Detect which cell encompasses the target text, then output its (x, y) center coordinate. 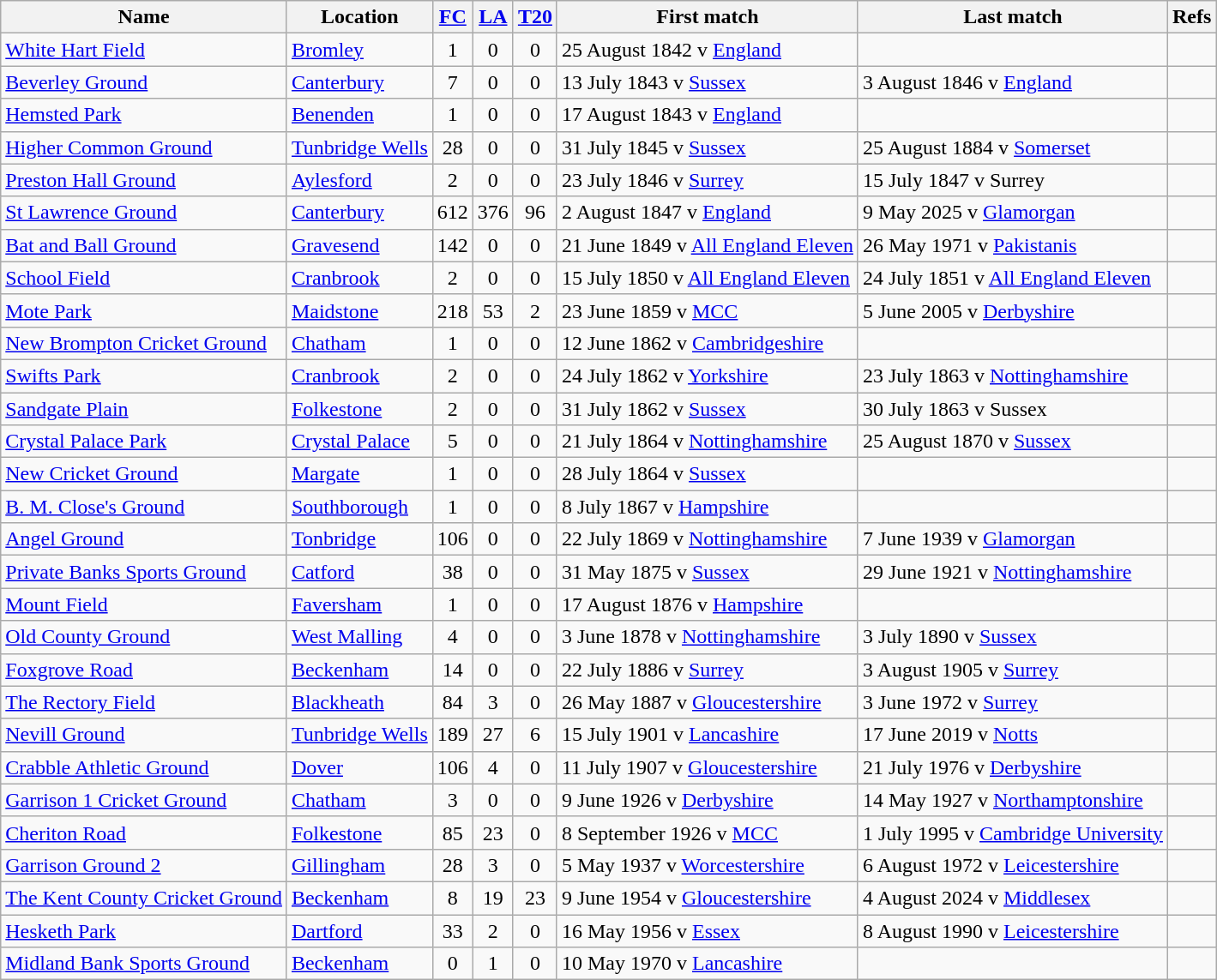
23 July 1846 v Surrey (707, 180)
The Kent County Cricket Ground (144, 898)
Bat and Ball Ground (144, 245)
Cheriton Road (144, 833)
25 August 1842 v England (707, 50)
Faversham (359, 604)
Bromley (359, 50)
Midland Bank Sports Ground (144, 964)
Benenden (359, 115)
14 (453, 670)
17 August 1876 v Hampshire (707, 604)
Old County Ground (144, 637)
31 May 1875 v Sussex (707, 572)
9 June 1954 v Gloucestershire (707, 898)
Sandgate Plain (144, 409)
First match (707, 17)
31 July 1845 v Sussex (707, 147)
29 June 1921 v Nottinghamshire (1012, 572)
25 August 1884 v Somerset (1012, 147)
15 July 1850 v All England Eleven (707, 278)
16 May 1956 v Essex (707, 930)
1 July 1995 v Cambridge University (1012, 833)
15 July 1901 v Lancashire (707, 735)
Aylesford (359, 180)
Maidstone (359, 310)
22 July 1886 v Surrey (707, 670)
Dartford (359, 930)
17 June 2019 v Notts (1012, 735)
85 (453, 833)
Location (359, 17)
13 July 1843 v Sussex (707, 82)
B. M. Close's Ground (144, 507)
23 June 1859 v MCC (707, 310)
Catford (359, 572)
Garrison 1 Cricket Ground (144, 800)
Gravesend (359, 245)
7 June 1939 v Glamorgan (1012, 539)
25 August 1870 v Sussex (1012, 442)
Refs (1192, 17)
27 (492, 735)
Crystal Palace (359, 442)
189 (453, 735)
Preston Hall Ground (144, 180)
23 July 1863 v Nottinghamshire (1012, 376)
21 July 1864 v Nottinghamshire (707, 442)
19 (492, 898)
26 May 1887 v Gloucestershire (707, 702)
15 July 1847 v Surrey (1012, 180)
Hemsted Park (144, 115)
8 September 1926 v MCC (707, 833)
612 (453, 213)
8 August 1990 v Leicestershire (1012, 930)
Swifts Park (144, 376)
The Rectory Field (144, 702)
Southborough (359, 507)
376 (492, 213)
White Hart Field (144, 50)
LA (492, 17)
22 July 1869 v Nottinghamshire (707, 539)
6 August 1972 v Leicestershire (1012, 865)
Crystal Palace Park (144, 442)
T20 (535, 17)
Beverley Ground (144, 82)
24 July 1862 v Yorkshire (707, 376)
Crabble Athletic Ground (144, 767)
Hesketh Park (144, 930)
Tonbridge (359, 539)
142 (453, 245)
84 (453, 702)
14 May 1927 v Northamptonshire (1012, 800)
Name (144, 17)
30 July 1863 v Sussex (1012, 409)
4 August 2024 v Middlesex (1012, 898)
Garrison Ground 2 (144, 865)
Gillingham (359, 865)
Dover (359, 767)
Blackheath (359, 702)
Higher Common Ground (144, 147)
School Field (144, 278)
Foxgrove Road (144, 670)
5 June 2005 v Derbyshire (1012, 310)
3 June 1972 v Surrey (1012, 702)
28 July 1864 v Sussex (707, 474)
53 (492, 310)
3 June 1878 v Nottinghamshire (707, 637)
96 (535, 213)
9 May 2025 v Glamorgan (1012, 213)
Private Banks Sports Ground (144, 572)
3 August 1905 v Surrey (1012, 670)
38 (453, 572)
21 July 1976 v Derbyshire (1012, 767)
2 August 1847 v England (707, 213)
3 July 1890 v Sussex (1012, 637)
12 June 1862 v Cambridgeshire (707, 343)
8 (453, 898)
17 August 1843 v England (707, 115)
10 May 1970 v Lancashire (707, 964)
3 August 1846 v England (1012, 82)
Mount Field (144, 604)
West Malling (359, 637)
Mote Park (144, 310)
7 (453, 82)
New Cricket Ground (144, 474)
5 May 1937 v Worcestershire (707, 865)
Nevill Ground (144, 735)
5 (453, 442)
FC (453, 17)
8 July 1867 v Hampshire (707, 507)
Angel Ground (144, 539)
11 July 1907 v Gloucestershire (707, 767)
26 May 1971 v Pakistanis (1012, 245)
New Brompton Cricket Ground (144, 343)
Margate (359, 474)
6 (535, 735)
St Lawrence Ground (144, 213)
218 (453, 310)
33 (453, 930)
9 June 1926 v Derbyshire (707, 800)
Last match (1012, 17)
21 June 1849 v All England Eleven (707, 245)
24 July 1851 v All England Eleven (1012, 278)
31 July 1862 v Sussex (707, 409)
